Search for the cell housing the specified text and yield its [x, y] center coordinate. 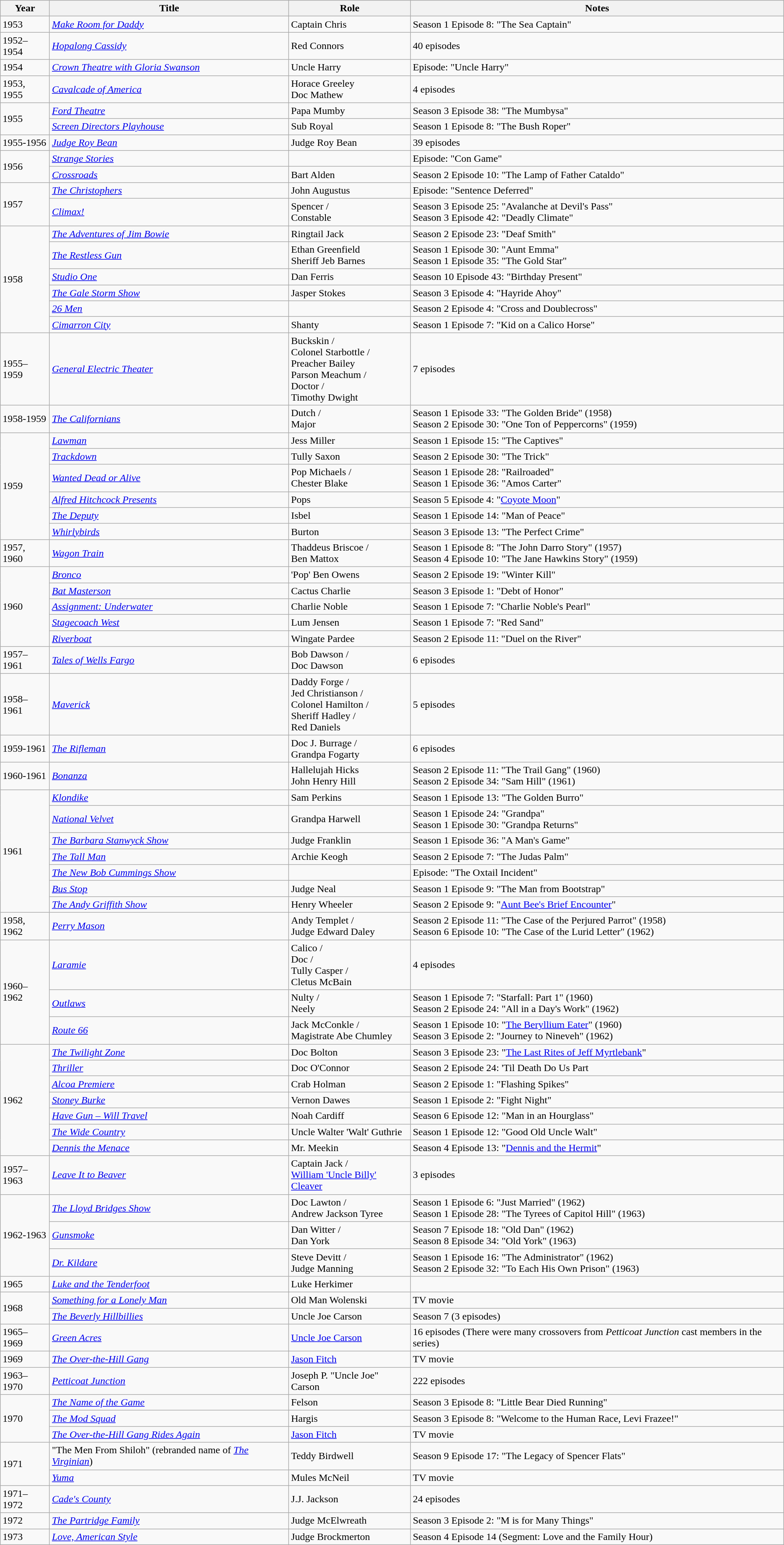
John Augustus [349, 190]
Luke Herkimer [349, 1284]
1970 [25, 1418]
Season 4 Episode 14 (Segment: Love and the Family Hour) [597, 1537]
Assignment: Underwater [169, 607]
1958 [25, 279]
Hopalong Cassidy [169, 46]
1973 [25, 1537]
Jack McConkle /Magistrate Abe Chumley [349, 1031]
Burton [349, 531]
Red Connors [349, 46]
Season 7 (3 episodes) [597, 1316]
Maverick [169, 704]
Noah Cardiff [349, 1116]
5 episodes [597, 704]
Love, American Style [169, 1537]
"The Men From Shiloh" (rebranded name of The Virginian) [169, 1456]
39 episodes [597, 142]
Henry Wheeler [349, 904]
Season 2 Episode 7: "The Judas Palm" [597, 857]
Horace Greeley Doc Mathew [349, 89]
Season 4 Episode 13: "Dennis and the Hermit" [597, 1148]
1958, 1962 [25, 926]
General Electric Theater [169, 369]
1968 [25, 1308]
Season 1 Episode 12: "Good Old Uncle Walt" [597, 1132]
Bat Masterson [169, 590]
Tales of Wells Fargo [169, 660]
Laramie [169, 965]
The Partridge Family [169, 1521]
Bronco [169, 575]
Season 1 Episode 36: "A Man's Game" [597, 841]
The Rifleman [169, 748]
Crossroads [169, 174]
Season 3 Episode 25: "Avalanche at Devil's Pass"Season 3 Episode 42: "Deadly Climate" [597, 212]
Episode: "Sentence Deferred" [597, 190]
Archie Keogh [349, 857]
Judge Brockmerton [349, 1537]
Green Acres [169, 1338]
Season 1 Episode 14: "Man of Peace" [597, 515]
1953, 1955 [25, 89]
16 episodes (There were many crossovers from Petticoat Junction cast members in the series) [597, 1338]
Shanty [349, 325]
1959 [25, 486]
Spencer /Constable [349, 212]
Season 2 Episode 11: "Duel on the River" [597, 639]
The Adventures of Jim Bowie [169, 233]
1955–1959 [25, 369]
Cimarron City [169, 325]
26 Men [169, 309]
Season 2 Episode 9: "Aunt Bee's Brief Encounter" [597, 904]
The Barbara Stanwyck Show [169, 841]
Title [169, 8]
Leave It to Beaver [169, 1175]
Season 2 Episode 10: "The Lamp of Father Cataldo" [597, 174]
Doc Lawton /Andrew Jackson Tyree [349, 1208]
1958–1961 [25, 704]
The Lloyd Bridges Show [169, 1208]
Season 9 Episode 17: "The Legacy of Spencer Flats" [597, 1456]
The Name of the Game [169, 1403]
Luke and the Tenderfoot [169, 1284]
Petticoat Junction [169, 1381]
Bart Alden [349, 174]
Notes [597, 8]
Judge McElwreath [349, 1521]
The Mod Squad [169, 1418]
Captain Chris [349, 24]
1962 [25, 1100]
Captain Jack /William 'Uncle Billy' Cleaver [349, 1175]
1952–1954 [25, 46]
Judge Neal [349, 888]
Screen Directors Playhouse [169, 127]
Buckskin /Colonel Starbottle /Preacher Bailey Parson Meachum /Doctor /Timothy Dwight [349, 369]
Hargis [349, 1418]
Season 1 Episode 7: "Red Sand" [597, 623]
Season 3 Episode 13: "The Perfect Crime" [597, 531]
Season 1 Episode 8: "The Bush Roper" [597, 127]
Have Gun – Will Travel [169, 1116]
1962-1963 [25, 1235]
Episode: "Uncle Harry" [597, 67]
Make Room for Daddy [169, 24]
Season 1 Episode 16: "The Administrator" (1962)Season 2 Episode 32: "To Each His Own Prison" (1963) [597, 1262]
Season 2 Episode 4: "Cross and Doublecross" [597, 309]
Cavalcade of America [169, 89]
1958-1959 [25, 419]
1965–1969 [25, 1338]
Mules McNeil [349, 1478]
1972 [25, 1521]
Crab Holman [349, 1084]
Season 3 Episode 2: "M is for Many Things" [597, 1521]
Outlaws [169, 1003]
24 episodes [597, 1499]
Ringtail Jack [349, 233]
Old Man Wolenski [349, 1300]
Cade's County [169, 1499]
Season 2 Episode 1: "Flashing Spikes" [597, 1084]
1956 [25, 166]
Vernon Dawes [349, 1100]
1954 [25, 67]
Season 1 Episode 9: "The Man from Bootstrap" [597, 888]
The Over-the-Hill Gang [169, 1359]
Season 1 Episode 33: "The Golden Bride" (1958)Season 2 Episode 30: "One Ton of Peppercorns" (1959) [597, 419]
Steve Devitt /Judge Manning [349, 1262]
Dutch / Major [349, 419]
1961 [25, 851]
The Deputy [169, 515]
Yuma [169, 1478]
1960–1962 [25, 991]
Season 2 Episode 19: "Winter Kill" [597, 575]
The Twilight Zone [169, 1052]
Route 66 [169, 1031]
Uncle Harry [349, 67]
Season 1 Episode 28: "Railroaded"Season 1 Episode 36: "Amos Carter" [597, 478]
Season 3 Episode 4: "Hayride Ahoy" [597, 293]
Season 3 Episode 8: "Welcome to the Human Race, Levi Frazee!" [597, 1418]
Season 7 Episode 18: "Old Dan" (1962)Season 8 Episode 34: "Old York" (1963) [597, 1235]
1971–1972 [25, 1499]
Season 2 Episode 24: 'Til Death Do Us Part [597, 1068]
1953 [25, 24]
Thriller [169, 1068]
Season 1 Episode 13: "The Golden Burro" [597, 797]
7 episodes [597, 369]
Season 2 Episode 23: "Deaf Smith" [597, 233]
Bonanza [169, 776]
Stoney Burke [169, 1100]
Doc O'Connor [349, 1068]
1960-1961 [25, 776]
1957–1961 [25, 660]
Alfred Hitchcock Presents [169, 499]
Season 3 Episode 38: "The Mumbysa" [597, 111]
Dennis the Menace [169, 1148]
Cactus Charlie [349, 590]
The Restless Gun [169, 256]
Teddy Birdwell [349, 1456]
1957 [25, 204]
Season 2 Episode 30: "The Trick" [597, 456]
Perry Mason [169, 926]
The Gale Storm Show [169, 293]
Uncle Walter 'Walt' Guthrie [349, 1132]
Climax! [169, 212]
1963–1970 [25, 1381]
1969 [25, 1359]
Lum Jensen [349, 623]
Season 5 Episode 4: "Coyote Moon" [597, 499]
1971 [25, 1464]
The Christophers [169, 190]
Season 2 Episode 11: "The Case of the Perjured Parrot" (1958)Season 6 Episode 10: "The Case of the Lurid Letter" (1962) [597, 926]
Pop Michaels /Chester Blake [349, 478]
Year [25, 8]
Mr. Meekin [349, 1148]
Season 1 Episode 10: "The Beryllium Eater" (1960)Season 3 Episode 2: "Journey to Nineveh" (1962) [597, 1031]
Season 1 Episode 7: "Charlie Noble's Pearl" [597, 607]
Calico /Doc /Tully Casper /Cletus McBain [349, 965]
Wingate Pardee [349, 639]
Ford Theatre [169, 111]
Season 1 Episode 2: "Fight Night" [597, 1100]
Tully Saxon [349, 456]
J.J. Jackson [349, 1499]
Strange Stories [169, 158]
Dr. Kildare [169, 1262]
Studio One [169, 277]
Bus Stop [169, 888]
The New Bob Cummings Show [169, 872]
Felson [349, 1403]
Season 1 Episode 24: "Grandpa"Season 1 Episode 30: "Grandpa Returns" [597, 819]
Season 1 Episode 7: "Starfall: Part 1" (1960)Season 2 Episode 24: "All in a Day's Work" (1962) [597, 1003]
The Over-the-Hill Gang Rides Again [169, 1434]
Season 1 Episode 15: "The Captives" [597, 440]
222 episodes [597, 1381]
Ethan Greenfield Sheriff Jeb Barnes [349, 256]
Andy Templet /Judge Edward Daley [349, 926]
Pops [349, 499]
The Andy Griffith Show [169, 904]
1960 [25, 606]
Stagecoach West [169, 623]
Season 3 Episode 23: "The Last Rites of Jeff Myrtlebank" [597, 1052]
Season 1 Episode 8: "The John Darro Story" (1957)Season 4 Episode 10: "The Jane Hawkins Story" (1959) [597, 553]
The Californians [169, 419]
3 episodes [597, 1175]
Episode: "The Oxtail Incident" [597, 872]
Sam Perkins [349, 797]
Sub Royal [349, 127]
'Pop' Ben Owens [349, 575]
Judge Franklin [349, 841]
Season 1 Episode 8: "The Sea Captain" [597, 24]
Season 10 Episode 43: "Birthday Present" [597, 277]
The Wide Country [169, 1132]
Joseph P. "Uncle Joe" Carson [349, 1381]
1957, 1960 [25, 553]
Season 3 Episode 8: "Little Bear Died Running" [597, 1403]
Alcoa Premiere [169, 1084]
Riverboat [169, 639]
Bob Dawson /Doc Dawson [349, 660]
Klondike [169, 797]
Role [349, 8]
Charlie Noble [349, 607]
National Velvet [169, 819]
Papa Mumby [349, 111]
Thaddeus Briscoe /Ben Mattox [349, 553]
1955 [25, 119]
The Tall Man [169, 857]
Trackdown [169, 456]
Nulty /Neely [349, 1003]
Lawman [169, 440]
Isbel [349, 515]
Season 1 Episode 30: "Aunt Emma"Season 1 Episode 35: "The Gold Star" [597, 256]
Jess Miller [349, 440]
Gunsmoke [169, 1235]
Dan Witter /Dan York [349, 1235]
Whirlybirds [169, 531]
Episode: "Con Game" [597, 158]
Something for a Lonely Man [169, 1300]
Crown Theatre with Gloria Swanson [169, 67]
Hallelujah Hicks John Henry Hill [349, 776]
1965 [25, 1284]
1955-1956 [25, 142]
Jasper Stokes [349, 293]
Dan Ferris [349, 277]
Doc J. Burrage /Grandpa Fogarty [349, 748]
40 episodes [597, 46]
Grandpa Harwell [349, 819]
The Beverly Hillbillies [169, 1316]
Season 2 Episode 11: "The Trail Gang" (1960)Season 2 Episode 34: "Sam Hill" (1961) [597, 776]
Season 1 Episode 7: "Kid on a Calico Horse" [597, 325]
1957–1963 [25, 1175]
Season 3 Episode 1: "Debt of Honor" [597, 590]
1959-1961 [25, 748]
Wanted Dead or Alive [169, 478]
Season 1 Episode 6: "Just Married" (1962)Season 1 Episode 28: "The Tyrees of Capitol Hill" (1963) [597, 1208]
Season 6 Episode 12: "Man in an Hourglass" [597, 1116]
Daddy Forge /Jed Christianson /Colonel Hamilton /Sheriff Hadley /Red Daniels [349, 704]
Doc Bolton [349, 1052]
Wagon Train [169, 553]
